For the text-containing cell, return its midpoint in [X, Y] coordinate format. 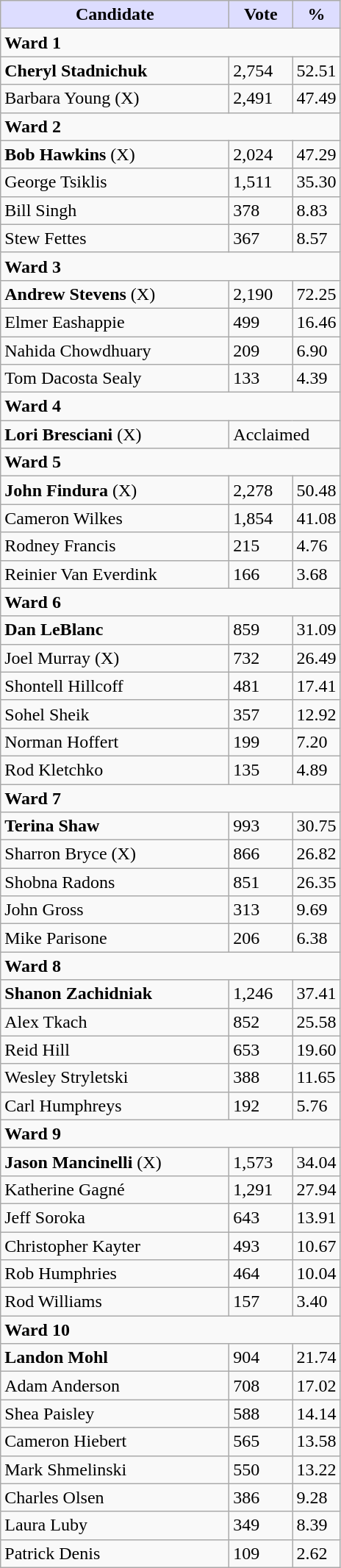
Acclaimed [285, 434]
Rodney Francis [115, 546]
Landon Mohl [115, 1358]
206 [261, 938]
26.49 [316, 658]
Shontell Hillcoff [115, 686]
Ward 6 [170, 602]
47.49 [316, 99]
157 [261, 1302]
Ward 8 [170, 966]
Ward 7 [170, 798]
52.51 [316, 71]
Rod Kletchko [115, 770]
21.74 [316, 1358]
Cameron Hiebert [115, 1442]
Bob Hawkins (X) [115, 154]
2,024 [261, 154]
19.60 [316, 1050]
4.39 [316, 379]
859 [261, 630]
Cheryl Stadnichuk [115, 71]
Alex Tkach [115, 1022]
135 [261, 770]
8.57 [316, 238]
31.09 [316, 630]
Ward 10 [170, 1330]
215 [261, 546]
388 [261, 1078]
199 [261, 742]
Ward 5 [170, 462]
3.40 [316, 1302]
2,754 [261, 71]
Adam Anderson [115, 1386]
1,246 [261, 994]
George Tsiklis [115, 182]
Reid Hill [115, 1050]
26.35 [316, 882]
47.29 [316, 154]
14.14 [316, 1414]
Dan LeBlanc [115, 630]
Norman Hoffert [115, 742]
Terina Shaw [115, 826]
1,854 [261, 518]
11.65 [316, 1078]
357 [261, 714]
2,278 [261, 490]
3.68 [316, 574]
2,491 [261, 99]
9.69 [316, 910]
Rod Williams [115, 1302]
4.76 [316, 546]
17.41 [316, 686]
5.76 [316, 1106]
Shanon Zachidniak [115, 994]
2.62 [316, 1553]
499 [261, 322]
37.41 [316, 994]
Shea Paisley [115, 1414]
Joel Murray (X) [115, 658]
Cameron Wilkes [115, 518]
Nahida Chowdhuary [115, 351]
17.02 [316, 1386]
Christopher Kayter [115, 1246]
367 [261, 238]
Ward 3 [170, 266]
Ward 2 [170, 126]
2,190 [261, 294]
John Findura (X) [115, 490]
349 [261, 1525]
10.04 [316, 1274]
Stew Fettes [115, 238]
12.92 [316, 714]
Sohel Sheik [115, 714]
26.82 [316, 854]
Jason Mancinelli (X) [115, 1161]
50.48 [316, 490]
35.30 [316, 182]
4.89 [316, 770]
493 [261, 1246]
27.94 [316, 1189]
643 [261, 1217]
993 [261, 826]
1,573 [261, 1161]
851 [261, 882]
Ward 4 [170, 407]
109 [261, 1553]
Ward 9 [170, 1134]
708 [261, 1386]
41.08 [316, 518]
313 [261, 910]
481 [261, 686]
10.67 [316, 1246]
13.22 [316, 1469]
16.46 [316, 322]
6.90 [316, 351]
8.39 [316, 1525]
Carl Humphreys [115, 1106]
7.20 [316, 742]
588 [261, 1414]
13.91 [316, 1217]
Sharron Bryce (X) [115, 854]
464 [261, 1274]
1,291 [261, 1189]
Tom Dacosta Sealy [115, 379]
378 [261, 210]
Mark Shmelinski [115, 1469]
Katherine Gagné [115, 1189]
Ward 1 [170, 43]
Vote [261, 15]
Bill Singh [115, 210]
386 [261, 1497]
653 [261, 1050]
Candidate [115, 15]
25.58 [316, 1022]
Jeff Soroka [115, 1217]
866 [261, 854]
133 [261, 379]
192 [261, 1106]
Andrew Stevens (X) [115, 294]
Elmer Eashappie [115, 322]
1,511 [261, 182]
% [316, 15]
904 [261, 1358]
34.04 [316, 1161]
13.58 [316, 1442]
Barbara Young (X) [115, 99]
Wesley Stryletski [115, 1078]
732 [261, 658]
Charles Olsen [115, 1497]
565 [261, 1442]
Laura Luby [115, 1525]
6.38 [316, 938]
Rob Humphries [115, 1274]
209 [261, 351]
Patrick Denis [115, 1553]
9.28 [316, 1497]
Reinier Van Everdink [115, 574]
852 [261, 1022]
550 [261, 1469]
30.75 [316, 826]
8.83 [316, 210]
Lori Bresciani (X) [115, 434]
John Gross [115, 910]
166 [261, 574]
72.25 [316, 294]
Shobna Radons [115, 882]
Mike Parisone [115, 938]
